Identify which cell holds the provided text, then report its (x, y) central coordinate. 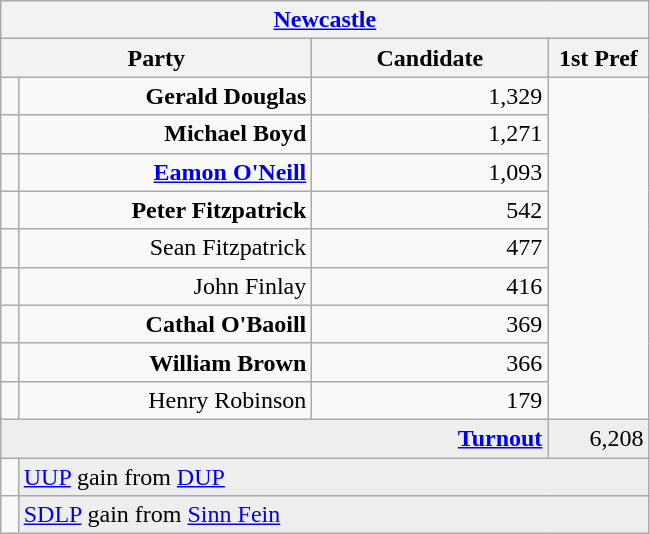
John Finlay (165, 286)
Peter Fitzpatrick (165, 210)
Turnout (274, 438)
Eamon O'Neill (165, 172)
Henry Robinson (165, 400)
1,329 (430, 96)
369 (430, 324)
1,271 (430, 134)
Candidate (430, 58)
Newcastle (325, 20)
366 (430, 362)
Michael Boyd (165, 134)
6,208 (598, 438)
1,093 (430, 172)
Gerald Douglas (165, 96)
Party (156, 58)
Cathal O'Baoill (165, 324)
1st Pref (598, 58)
UUP gain from DUP (334, 477)
SDLP gain from Sinn Fein (334, 515)
416 (430, 286)
William Brown (165, 362)
Sean Fitzpatrick (165, 248)
542 (430, 210)
477 (430, 248)
179 (430, 400)
